Detect which cell encompasses the target text, then output its [X, Y] center coordinate. 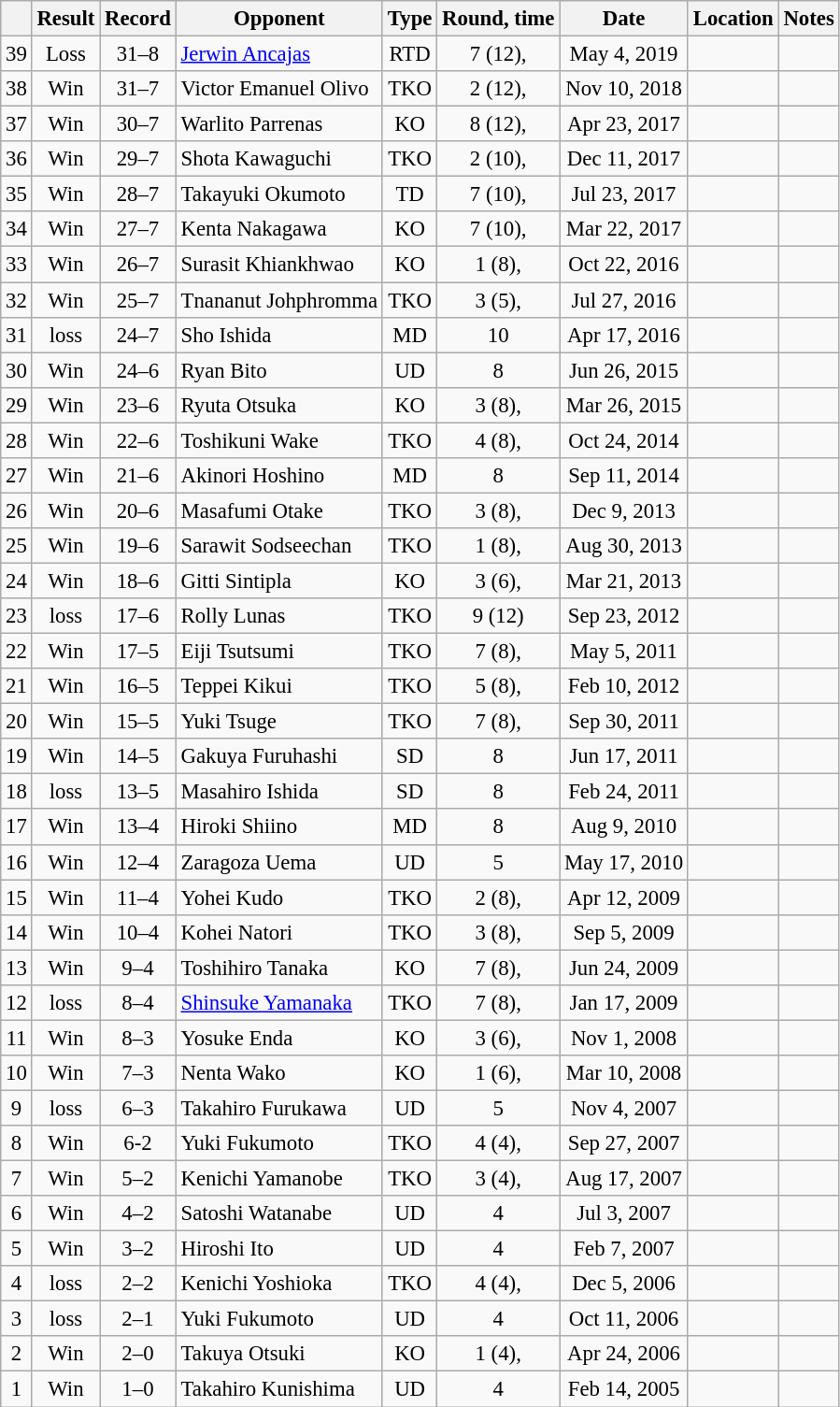
2–1 [138, 1319]
May 17, 2010 [624, 862]
Opponent [278, 19]
Yohei Kudo [278, 897]
Record [138, 19]
Ryan Bito [278, 370]
Sep 11, 2014 [624, 476]
Apr 17, 2016 [624, 335]
Mar 22, 2017 [624, 229]
18–6 [138, 581]
Dec 9, 2013 [624, 510]
RTD [409, 54]
32 [17, 300]
Type [409, 19]
Apr 24, 2006 [624, 1355]
4–2 [138, 1213]
Nov 1, 2008 [624, 1038]
2–2 [138, 1284]
Surasit Khiankhwao [278, 265]
16–5 [138, 686]
13–5 [138, 792]
30 [17, 370]
Apr 23, 2017 [624, 124]
Satoshi Watanabe [278, 1213]
Jerwin Ancajas [278, 54]
Sarawit Sodseechan [278, 546]
26 [17, 510]
2 (10), [499, 159]
6 [17, 1213]
18 [17, 792]
Yuki Tsuge [278, 722]
Nenta Wako [278, 1073]
Oct 22, 2016 [624, 265]
31–8 [138, 54]
27 [17, 476]
39 [17, 54]
6-2 [138, 1143]
Sep 23, 2012 [624, 616]
Jun 17, 2011 [624, 756]
Result [65, 19]
17 [17, 827]
1 [17, 1389]
3 (4), [499, 1179]
14 [17, 932]
Oct 11, 2006 [624, 1319]
20 [17, 722]
Dec 11, 2017 [624, 159]
Akinori Hoshino [278, 476]
Nov 10, 2018 [624, 89]
Mar 21, 2013 [624, 581]
Hiroki Shiino [278, 827]
Aug 9, 2010 [624, 827]
Mar 26, 2015 [624, 405]
8–4 [138, 1003]
Jul 23, 2017 [624, 194]
9 [17, 1108]
29 [17, 405]
15–5 [138, 722]
19–6 [138, 546]
Location [733, 19]
Kenichi Yamanobe [278, 1179]
Aug 17, 2007 [624, 1179]
Jun 24, 2009 [624, 968]
30–7 [138, 124]
9–4 [138, 968]
Jul 3, 2007 [624, 1213]
3–2 [138, 1249]
May 4, 2019 [624, 54]
1 (4), [499, 1355]
6–3 [138, 1108]
Sep 5, 2009 [624, 932]
Oct 24, 2014 [624, 440]
2 (12), [499, 89]
Loss [65, 54]
Tnananut Johphromma [278, 300]
Takayuki Okumoto [278, 194]
15 [17, 897]
8 (12), [499, 124]
24–7 [138, 335]
Dec 5, 2006 [624, 1284]
Kohei Natori [278, 932]
Kenichi Yoshioka [278, 1284]
1–0 [138, 1389]
Jun 26, 2015 [624, 370]
Masahiro Ishida [278, 792]
3 (5), [499, 300]
26–7 [138, 265]
11 [17, 1038]
2–0 [138, 1355]
33 [17, 265]
22–6 [138, 440]
2 [17, 1355]
28–7 [138, 194]
22 [17, 652]
Hiroshi Ito [278, 1249]
37 [17, 124]
27–7 [138, 229]
24–6 [138, 370]
Feb 24, 2011 [624, 792]
Round, time [499, 19]
7 [17, 1179]
25–7 [138, 300]
4 (8), [499, 440]
Sep 27, 2007 [624, 1143]
12–4 [138, 862]
Gakuya Furuhashi [278, 756]
23–6 [138, 405]
Sep 30, 2011 [624, 722]
21 [17, 686]
2 (8), [499, 897]
17–5 [138, 652]
13 [17, 968]
Mar 10, 2008 [624, 1073]
Feb 7, 2007 [624, 1249]
Takahiro Kunishima [278, 1389]
19 [17, 756]
Victor Emanuel Olivo [278, 89]
Eiji Tsutsumi [278, 652]
Aug 30, 2013 [624, 546]
Jan 17, 2009 [624, 1003]
31 [17, 335]
28 [17, 440]
Shota Kawaguchi [278, 159]
9 (12) [499, 616]
Kenta Nakagawa [278, 229]
21–6 [138, 476]
Ryuta Otsuka [278, 405]
5–2 [138, 1179]
Teppei Kikui [278, 686]
35 [17, 194]
12 [17, 1003]
24 [17, 581]
Feb 10, 2012 [624, 686]
May 5, 2011 [624, 652]
TD [409, 194]
Apr 12, 2009 [624, 897]
23 [17, 616]
Sho Ishida [278, 335]
29–7 [138, 159]
34 [17, 229]
38 [17, 89]
13–4 [138, 827]
Masafumi Otake [278, 510]
Warlito Parrenas [278, 124]
8–3 [138, 1038]
3 [17, 1319]
Takahiro Furukawa [278, 1108]
10–4 [138, 932]
25 [17, 546]
Feb 14, 2005 [624, 1389]
Gitti Sintipla [278, 581]
7 (12), [499, 54]
Yosuke Enda [278, 1038]
Jul 27, 2016 [624, 300]
36 [17, 159]
17–6 [138, 616]
20–6 [138, 510]
7–3 [138, 1073]
Date [624, 19]
16 [17, 862]
11–4 [138, 897]
Notes [809, 19]
Shinsuke Yamanaka [278, 1003]
Takuya Otsuki [278, 1355]
31–7 [138, 89]
5 (8), [499, 686]
Zaragoza Uema [278, 862]
Nov 4, 2007 [624, 1108]
14–5 [138, 756]
Rolly Lunas [278, 616]
1 (6), [499, 1073]
Toshikuni Wake [278, 440]
Toshihiro Tanaka [278, 968]
